Pinpoint the cell where the given text exists, returning its (X, Y) midpoint coordinate. 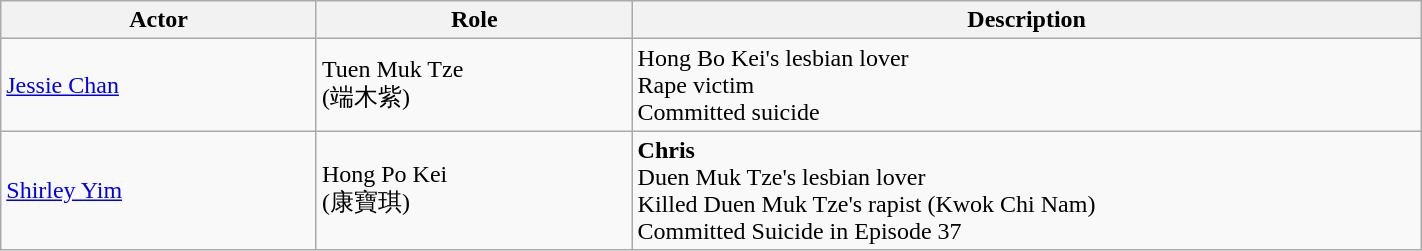
ChrisDuen Muk Tze's lesbian loverKilled Duen Muk Tze's rapist (Kwok Chi Nam)Committed Suicide in Episode 37 (1026, 190)
Actor (159, 20)
Hong Po Kei(康寶琪) (474, 190)
Jessie Chan (159, 85)
Tuen Muk Tze(端木紫) (474, 85)
Shirley Yim (159, 190)
Description (1026, 20)
Hong Bo Kei's lesbian loverRape victimCommitted suicide (1026, 85)
Role (474, 20)
